Determine the (x, y) coordinate at the center of the cell enclosing the given text.  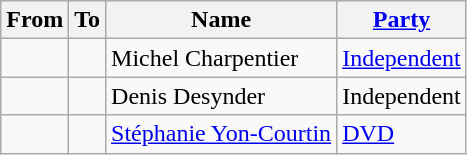
Name (222, 20)
Michel Charpentier (222, 58)
DVD (402, 134)
Stéphanie Yon-Courtin (222, 134)
Party (402, 20)
Denis Desynder (222, 96)
From (35, 20)
To (88, 20)
